Output the [x, y] coordinate of the center of the cell containing the given text.  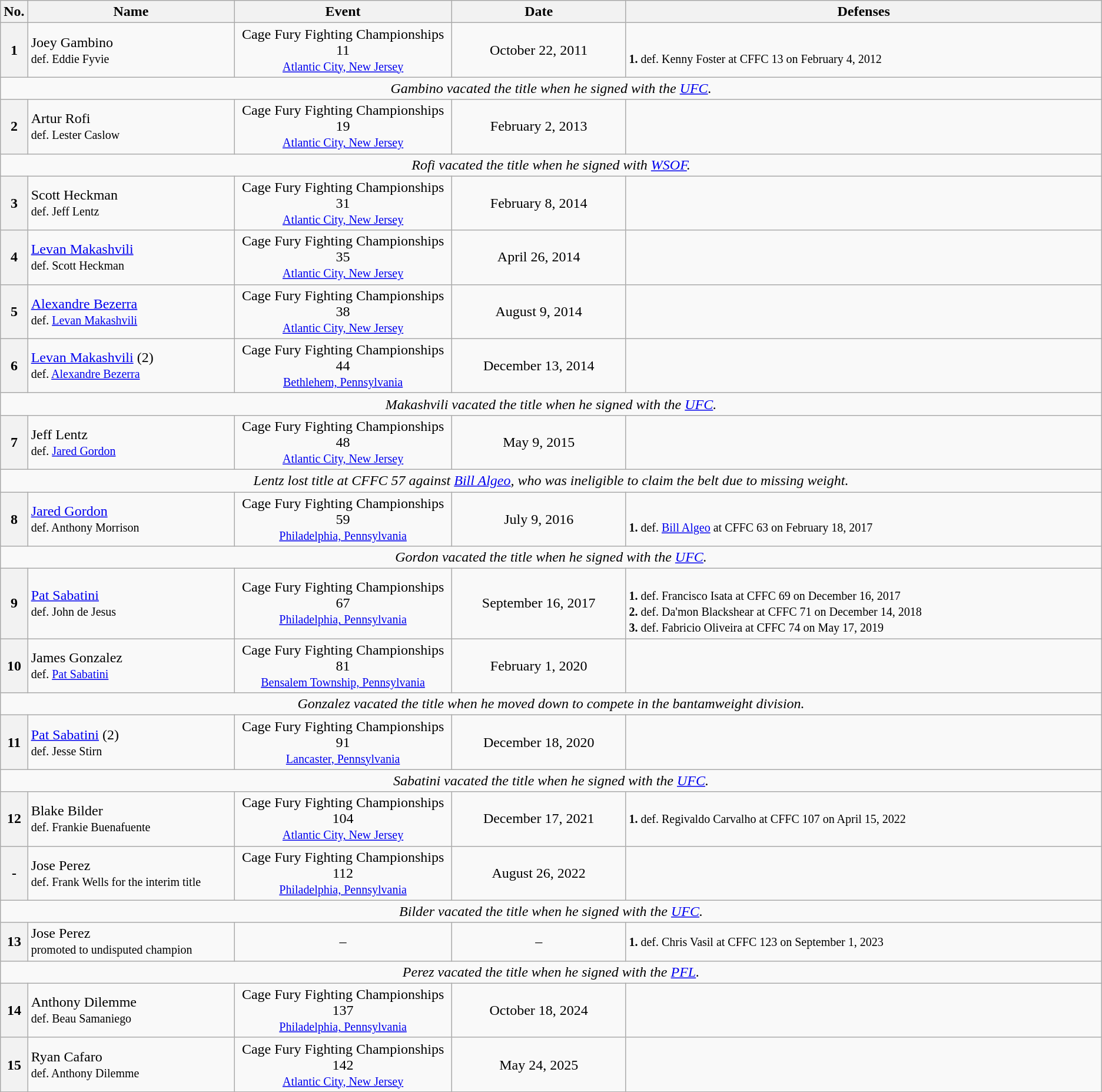
12 [14, 819]
7 [14, 442]
August 9, 2014 [538, 311]
Pat Sabatinidef. John de Jesus [131, 604]
Levan Makashvili (2)def. Alexandre Bezerra [131, 366]
Sabatini vacated the title when he signed with the UFC. [551, 781]
Event [343, 12]
13 [14, 942]
4 [14, 257]
1. def. Kenny Foster at CFFC 13 on February 4, 2012 [864, 50]
Makashvili vacated the title when he signed with the UFC. [551, 404]
Cage Fury Fighting Championships 67Philadelphia, Pennsylvania [343, 604]
Cage Fury Fighting Championships 11Atlantic City, New Jersey [343, 50]
May 24, 2025 [538, 1064]
1 [14, 50]
December 17, 2021 [538, 819]
Joey Gambinodef. Eddie Fyvie [131, 50]
September 16, 2017 [538, 604]
10 [14, 666]
Jose Perezpromoted to undisputed champion [131, 942]
Defenses [864, 12]
Rofi vacated the title when he signed with WSOF. [551, 165]
1. def. Bill Algeo at CFFC 63 on February 18, 2017 [864, 519]
Cage Fury Fighting Championships 59Philadelphia, Pennsylvania [343, 519]
Cage Fury Fighting Championships 44Bethlehem, Pennsylvania [343, 366]
Cage Fury Fighting Championships 142Atlantic City, New Jersey [343, 1064]
James Gonzalez def. Pat Sabatini [131, 666]
Jose Perez def. Frank Wells for the interim title [131, 873]
Cage Fury Fighting Championships 19Atlantic City, New Jersey [343, 127]
May 9, 2015 [538, 442]
Gonzalez vacated the title when he moved down to compete in the bantamweight division. [551, 704]
February 2, 2013 [538, 127]
Jared Gordondef. Anthony Morrison [131, 519]
August 26, 2022 [538, 873]
Perez vacated the title when he signed with the PFL. [551, 972]
Date [538, 12]
1. def. Regivaldo Carvalho at CFFC 107 on April 15, 2022 [864, 819]
July 9, 2016 [538, 519]
No. [14, 12]
8 [14, 519]
14 [14, 1010]
Lentz lost title at CFFC 57 against Bill Algeo, who was ineligible to claim the belt due to missing weight. [551, 480]
Bilder vacated the title when he signed with the UFC. [551, 911]
Jeff Lentzdef. Jared Gordon [131, 442]
Cage Fury Fighting Championships 31Atlantic City, New Jersey [343, 203]
Artur Rofidef. Lester Caslow [131, 127]
Ryan Cafarodef. Anthony Dilemme [131, 1064]
3 [14, 203]
Alexandre Bezerradef. Levan Makashvili [131, 311]
Gordon vacated the title when he signed with the UFC. [551, 557]
1. def. Chris Vasil at CFFC 123 on September 1, 2023 [864, 942]
- [14, 873]
February 8, 2014 [538, 203]
Name [131, 12]
December 18, 2020 [538, 742]
Scott Heckmandef. Jeff Lentz [131, 203]
December 13, 2014 [538, 366]
Cage Fury Fighting Championships 35Atlantic City, New Jersey [343, 257]
Anthony Dilemmedef. Beau Samaniego [131, 1010]
Cage Fury Fighting Championships 112Philadelphia, Pennsylvania [343, 873]
5 [14, 311]
9 [14, 604]
February 1, 2020 [538, 666]
October 22, 2011 [538, 50]
Cage Fury Fighting Championships 91Lancaster, Pennsylvania [343, 742]
2 [14, 127]
6 [14, 366]
April 26, 2014 [538, 257]
Cage Fury Fighting Championships 137Philadelphia, Pennsylvania [343, 1010]
11 [14, 742]
Pat Sabatini (2)def. Jesse Stirn [131, 742]
Cage Fury Fighting Championships 38Atlantic City, New Jersey [343, 311]
Cage Fury Fighting Championships 81Bensalem Township, Pennsylvania [343, 666]
Cage Fury Fighting Championships 104Atlantic City, New Jersey [343, 819]
Levan Makashvilidef. Scott Heckman [131, 257]
Cage Fury Fighting Championships 48Atlantic City, New Jersey [343, 442]
Gambino vacated the title when he signed with the UFC. [551, 88]
15 [14, 1064]
October 18, 2024 [538, 1010]
Blake Bilder def. Frankie Buenafuente [131, 819]
